From the cell containing the given text, extract its center point as [X, Y] coordinate. 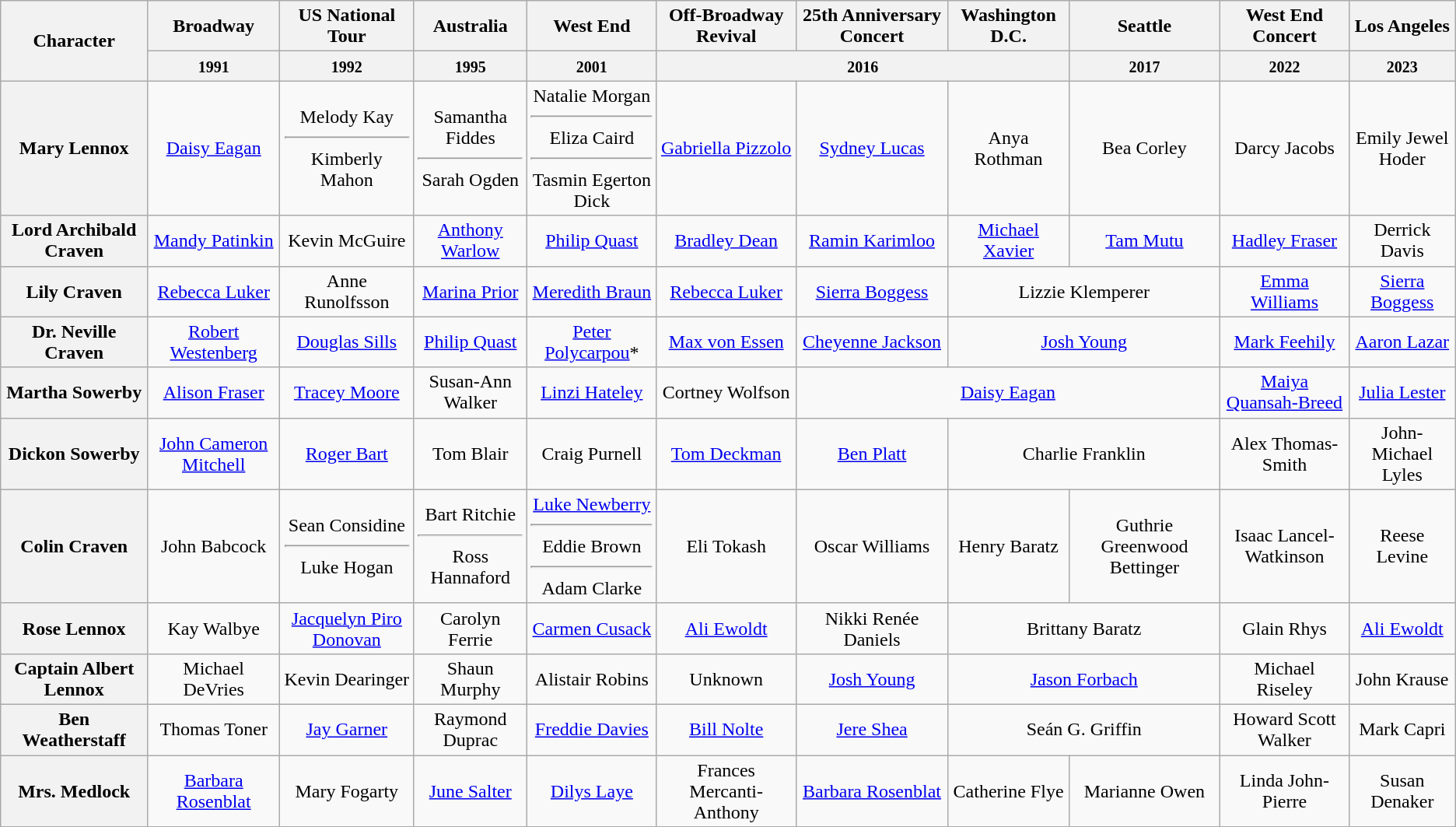
Mary Fogarty [347, 790]
Captain Albert Lennox [75, 678]
2017 [1144, 66]
Max von Essen [726, 342]
John Cameron Mitchell [214, 454]
2016 [863, 66]
Broadway [214, 26]
Freddie Davies [593, 730]
Linzi Hateley [593, 392]
Anne Runolfsson [347, 291]
Los Angeles [1402, 26]
1991 [214, 66]
Carmen Cusack [593, 629]
Catherine Flye [1008, 790]
Glain Rhys [1285, 629]
Susan Denaker [1402, 790]
Alex Thomas-Smith [1285, 454]
Rose Lennox [75, 629]
Melody KayKimberly Mahon [347, 148]
Craig Purnell [593, 454]
West End [593, 26]
Charlie Franklin [1084, 454]
Hadley Fraser [1285, 241]
Bill Nolte [726, 730]
Sean ConsidineLuke Hogan [347, 546]
Jason Forbach [1084, 678]
2023 [1402, 66]
Howard Scott Walker [1285, 730]
Lord Archibald Craven [75, 241]
Marianne Owen [1144, 790]
West End Concert [1285, 26]
Washington D.C. [1008, 26]
Seattle [1144, 26]
Kevin Dearinger [347, 678]
Thomas Toner [214, 730]
Oscar Williams [872, 546]
Dickon Sowerby [75, 454]
Jacquelyn Piro Donovan [347, 629]
Lizzie Klemperer [1084, 291]
Shaun Murphy [471, 678]
Samantha FiddesSarah Ogden [471, 148]
Sydney Lucas [872, 148]
Bradley Dean [726, 241]
Luke NewberryEddie BrownAdam Clarke [593, 546]
Ramin Karimloo [872, 241]
Mark Capri [1402, 730]
Michael Riseley [1285, 678]
Julia Lester [1402, 392]
Unknown [726, 678]
Seán G. Griffin [1084, 730]
Tom Blair [471, 454]
Dilys Laye [593, 790]
Gabriella Pizzolo [726, 148]
Mandy Patinkin [214, 241]
Reese Levine [1402, 546]
John Babcock [214, 546]
Marina Prior [471, 291]
Guthrie Greenwood Bettinger [1144, 546]
Tom Deckman [726, 454]
2022 [1285, 66]
Martha Sowerby [75, 392]
Colin Craven [75, 546]
Emma Williams [1285, 291]
Kevin McGuire [347, 241]
Character [75, 40]
Mary Lennox [75, 148]
US National Tour [347, 26]
Alison Fraser [214, 392]
Bart RitchieRoss Hannaford [471, 546]
Mrs. Medlock [75, 790]
Brittany Baratz [1084, 629]
25th Anniversary Concert [872, 26]
June Salter [471, 790]
Roger Bart [347, 454]
Robert Westenberg [214, 342]
Isaac Lancel-Watkinson [1285, 546]
John-Michael Lyles [1402, 454]
Carolyn Ferrie [471, 629]
Nikki Renée Daniels [872, 629]
1995 [471, 66]
Aaron Lazar [1402, 342]
Australia [471, 26]
Natalie MorganEliza CairdTasmin Egerton Dick [593, 148]
Raymond Duprac [471, 730]
Henry Baratz [1008, 546]
Kay Walbye [214, 629]
Eli Tokash [726, 546]
Tam Mutu [1144, 241]
Michael DeVries [214, 678]
Emily Jewel Hoder [1402, 148]
Anthony Warlow [471, 241]
Ben Weatherstaff [75, 730]
Anya Rothman [1008, 148]
Jay Garner [347, 730]
2001 [593, 66]
Dr. Neville Craven [75, 342]
Peter Polycarpou* [593, 342]
Cheyenne Jackson [872, 342]
Jere Shea [872, 730]
1992 [347, 66]
Douglas Sills [347, 342]
Ben Platt [872, 454]
Lily Craven [75, 291]
Susan-Ann Walker [471, 392]
Alistair Robins [593, 678]
Michael Xavier [1008, 241]
Off-Broadway Revival [726, 26]
Darcy Jacobs [1285, 148]
Meredith Braun [593, 291]
Cortney Wolfson [726, 392]
Bea Corley [1144, 148]
Linda John-Pierre [1285, 790]
Mark Feehily [1285, 342]
Tracey Moore [347, 392]
John Krause [1402, 678]
Maiya Quansah-Breed [1285, 392]
Frances Mercanti-Anthony [726, 790]
Derrick Davis [1402, 241]
